Scan for the cell matching the given text and deliver its [x, y] coordinate at center. 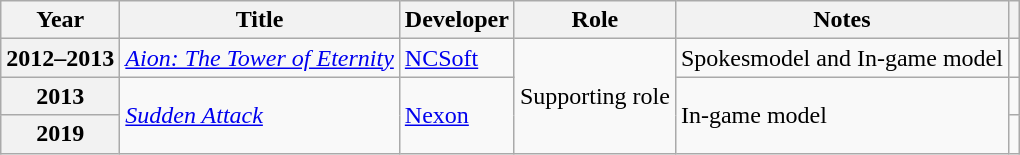
2012–2013 [60, 58]
NCSoft [456, 58]
Developer [456, 20]
2019 [60, 134]
Supporting role [594, 96]
Title [260, 20]
Year [60, 20]
Notes [842, 20]
Aion: The Tower of Eternity [260, 58]
Sudden Attack [260, 115]
Spokesmodel and In-game model [842, 58]
Role [594, 20]
In-game model [842, 115]
Nexon [456, 115]
2013 [60, 96]
